Capture the cell that displays the provided text and extract its (x, y) central coordinate. 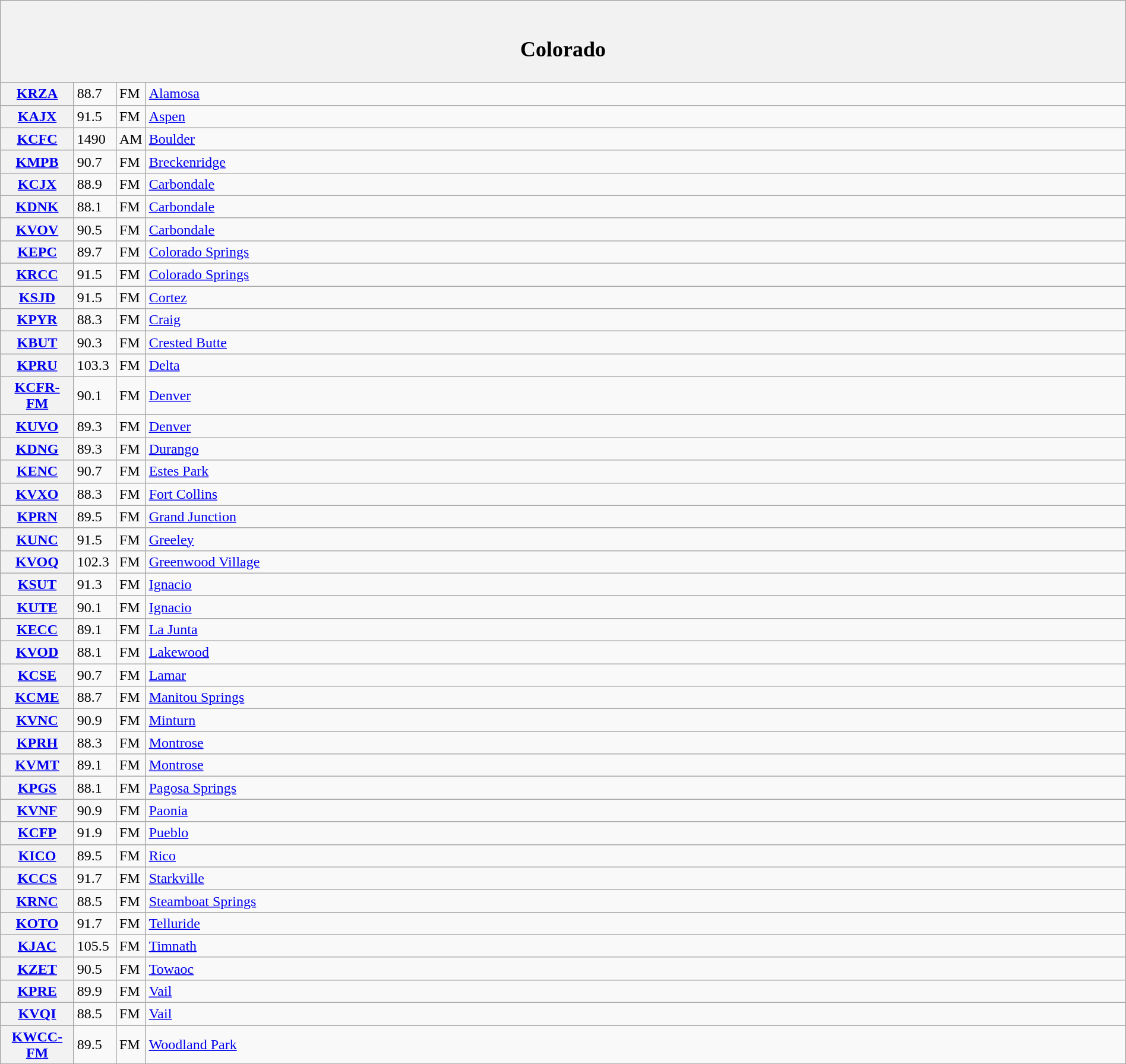
90.3 (95, 343)
KUNC (37, 539)
KMPB (37, 161)
KEPC (37, 252)
KSUT (37, 584)
Manitou Springs (635, 698)
KVXO (37, 494)
Pueblo (635, 833)
KCFP (37, 833)
88.9 (95, 184)
Aspen (635, 116)
102.3 (95, 562)
KBUT (37, 343)
91.9 (95, 833)
105.5 (95, 946)
Starkville (635, 878)
Pagosa Springs (635, 788)
Alamosa (635, 94)
KVQI (37, 1014)
KUTE (37, 607)
Timnath (635, 946)
KCFR-FM (37, 395)
89.9 (95, 991)
Breckenridge (635, 161)
KUVO (37, 426)
KPRU (37, 365)
Towaoc (635, 968)
AM (131, 139)
KPRE (37, 991)
KCFC (37, 139)
Durango (635, 449)
Crested Butte (635, 343)
KDNG (37, 449)
KZET (37, 968)
Lakewood (635, 653)
Rico (635, 856)
KCSE (37, 675)
KVOV (37, 229)
Delta (635, 365)
KPRN (37, 517)
KECC (37, 629)
89.7 (95, 252)
KPRH (37, 743)
KVOQ (37, 562)
KRZA (37, 94)
KSJD (37, 297)
KCJX (37, 184)
KPGS (37, 788)
Estes Park (635, 471)
Steamboat Springs (635, 901)
KAJX (37, 116)
KCME (37, 698)
La Junta (635, 629)
KPYR (37, 320)
KVMT (37, 765)
Paonia (635, 810)
103.3 (95, 365)
KVOD (37, 653)
1490 (95, 139)
Fort Collins (635, 494)
KWCC-FM (37, 1045)
KDNK (37, 207)
Greeley (635, 539)
KRNC (37, 901)
KOTO (37, 923)
KRCC (37, 275)
Colorado (563, 42)
KVNC (37, 720)
Minturn (635, 720)
Woodland Park (635, 1045)
KENC (37, 471)
Telluride (635, 923)
Boulder (635, 139)
Grand Junction (635, 517)
KVNF (37, 810)
KJAC (37, 946)
Lamar (635, 675)
KICO (37, 856)
Greenwood Village (635, 562)
91.3 (95, 584)
Cortez (635, 297)
Craig (635, 320)
KCCS (37, 878)
